Detect which cell encompasses the target text, then output its [X, Y] center coordinate. 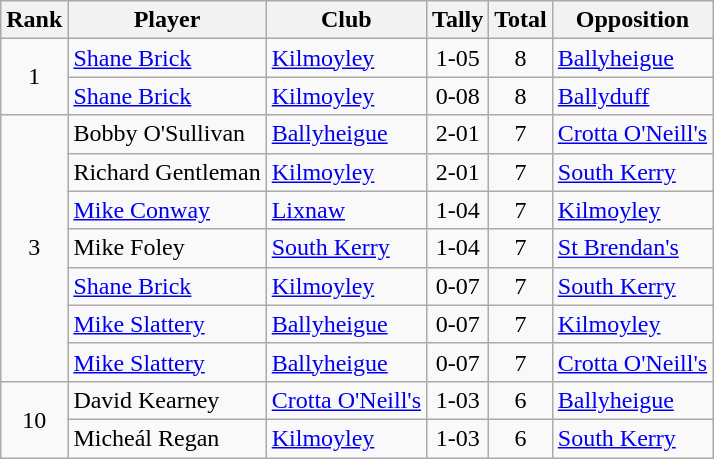
Opposition [632, 20]
Tally [458, 20]
10 [34, 419]
1-05 [458, 58]
Bobby O'Sullivan [167, 134]
Micheál Regan [167, 438]
0-08 [458, 96]
Mike Conway [167, 210]
David Kearney [167, 400]
Club [346, 20]
Total [521, 20]
Rank [34, 20]
Lixnaw [346, 210]
St Brendan's [632, 248]
Richard Gentleman [167, 172]
Ballyduff [632, 96]
Player [167, 20]
3 [34, 248]
1 [34, 77]
Mike Foley [167, 248]
